Identify which cell holds the provided text, then report its [X, Y] central coordinate. 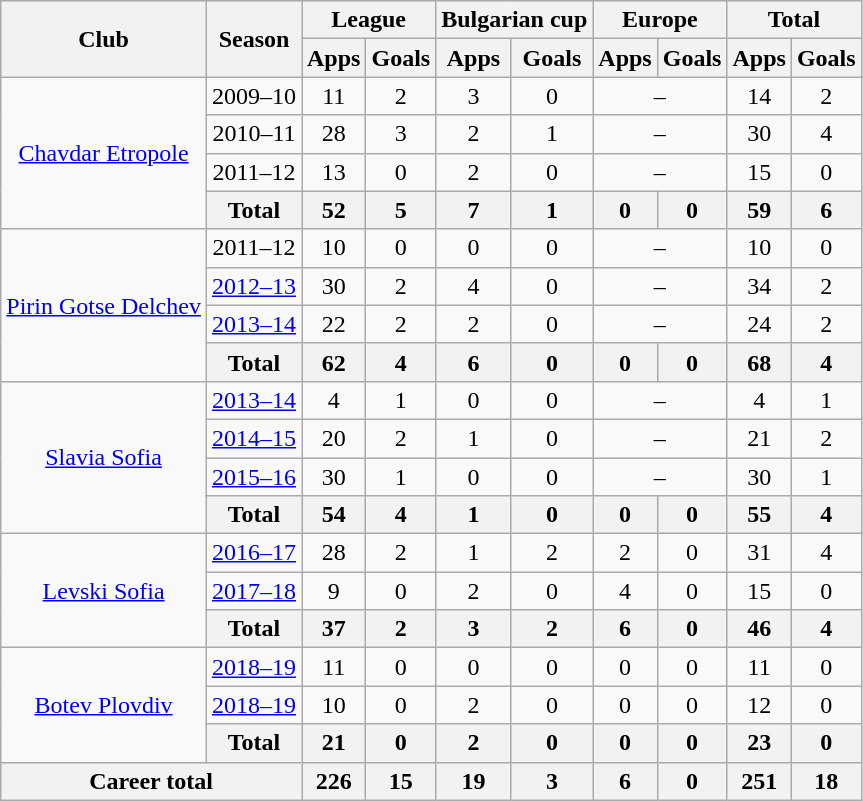
Bulgarian cup [514, 20]
5 [401, 210]
37 [334, 629]
Levski Sofia [104, 591]
34 [759, 286]
Europe [660, 20]
Pirin Gotse Delchev [104, 305]
2015–16 [254, 477]
2010–11 [254, 134]
52 [334, 210]
55 [759, 515]
46 [759, 629]
2016–17 [254, 553]
2009–10 [254, 96]
Career total [152, 781]
12 [759, 705]
Season [254, 39]
226 [334, 781]
31 [759, 553]
Chavdar Etropole [104, 153]
251 [759, 781]
23 [759, 743]
2017–18 [254, 591]
22 [334, 324]
13 [334, 172]
League [369, 20]
18 [826, 781]
Slavia Sofia [104, 457]
59 [759, 210]
Botev Plovdiv [104, 705]
54 [334, 515]
9 [334, 591]
2014–15 [254, 438]
7 [474, 210]
20 [334, 438]
14 [759, 96]
68 [759, 362]
Club [104, 39]
2012–13 [254, 286]
62 [334, 362]
24 [759, 324]
19 [474, 781]
